Locate the cell with the specified text and output its (x, y) center coordinate. 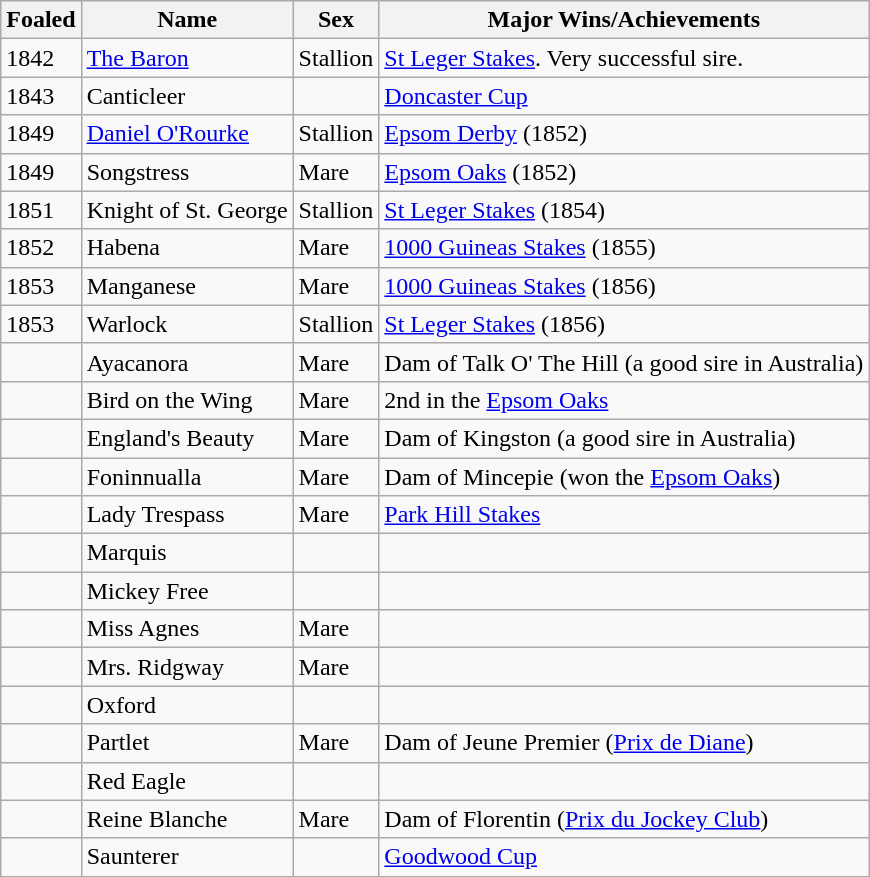
St Leger Stakes (1856) (624, 324)
Epsom Oaks (1852) (624, 172)
1851 (41, 210)
Park Hill Stakes (624, 515)
1842 (41, 58)
Dam of Florentin (Prix du Jockey Club) (624, 819)
Sex (336, 20)
Major Wins/Achievements (624, 20)
Songstress (187, 172)
Marquis (187, 553)
Dam of Kingston (a good sire in Australia) (624, 438)
Mickey Free (187, 591)
Knight of St. George (187, 210)
Reine Blanche (187, 819)
Partlet (187, 743)
Dam of Talk O' The Hill (a good sire in Australia) (624, 362)
Canticleer (187, 96)
Lady Trespass (187, 515)
Foninnualla (187, 477)
Ayacanora (187, 362)
Epsom Derby (1852) (624, 134)
Goodwood Cup (624, 857)
Manganese (187, 286)
2nd in the Epsom Oaks (624, 400)
England's Beauty (187, 438)
Daniel O'Rourke (187, 134)
Saunterer (187, 857)
Foaled (41, 20)
Bird on the Wing (187, 400)
St Leger Stakes. Very successful sire. (624, 58)
Mrs. Ridgway (187, 667)
Habena (187, 248)
Dam of Mincepie (won the Epsom Oaks) (624, 477)
St Leger Stakes (1854) (624, 210)
Miss Agnes (187, 629)
1000 Guineas Stakes (1855) (624, 248)
Dam of Jeune Premier (Prix de Diane) (624, 743)
Doncaster Cup (624, 96)
1852 (41, 248)
1843 (41, 96)
Name (187, 20)
Warlock (187, 324)
1000 Guineas Stakes (1856) (624, 286)
Red Eagle (187, 781)
The Baron (187, 58)
Oxford (187, 705)
